Identify which cell holds the provided text, then report its [x, y] central coordinate. 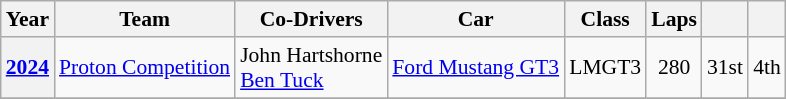
Class [605, 19]
280 [674, 68]
4th [767, 68]
Proton Competition [144, 68]
Laps [674, 19]
Ford Mustang GT3 [476, 68]
Car [476, 19]
John Hartshorne Ben Tuck [311, 68]
Team [144, 19]
2024 [28, 68]
Year [28, 19]
LMGT3 [605, 68]
31st [725, 68]
Co-Drivers [311, 19]
